Extract the [X, Y] coordinate from the center of the cell holding the provided text.  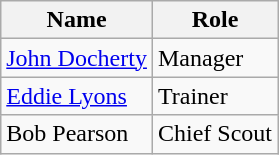
Role [214, 20]
Manager [214, 58]
Chief Scout [214, 134]
Eddie Lyons [77, 96]
Bob Pearson [77, 134]
Name [77, 20]
Trainer [214, 96]
John Docherty [77, 58]
